Scan for the cell matching the given text and deliver its (x, y) coordinate at center. 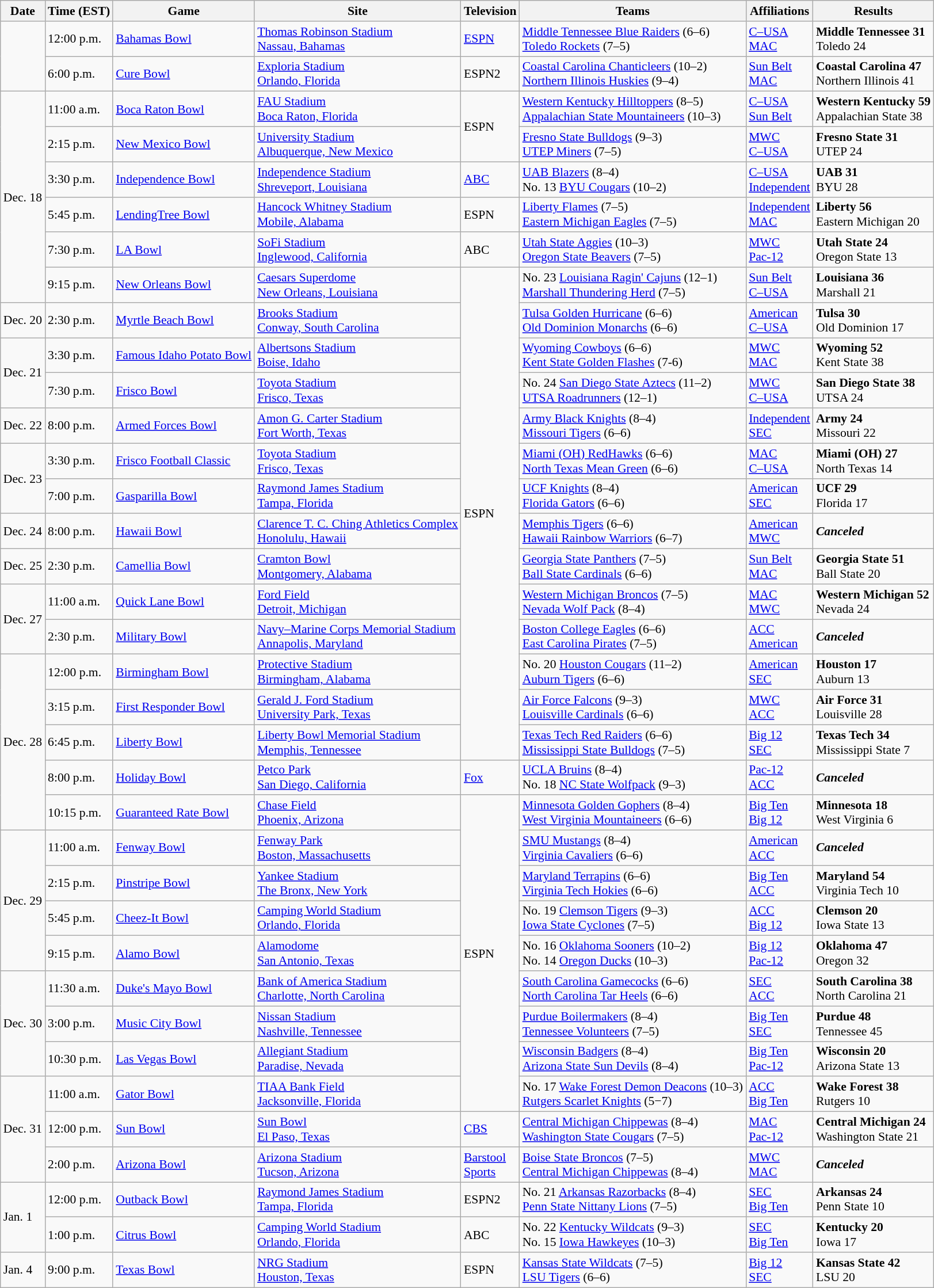
UAB Blazers (8–4)No. 13 BYU Cougars (10–2) (633, 180)
IndependentMAC (779, 214)
San Diego State 38UTSA 24 (874, 390)
South Carolina Gamecocks (6–6)North Carolina Tar Heels (6–6) (633, 989)
Frisco Football Classic (184, 460)
ACCBig 12 (779, 919)
No. 21 Arkansas Razorbacks (8–4)Penn State Nittany Lions (7–5) (633, 1199)
Boise State Broncos (7–5)Central Michigan Chippewas (8–4) (633, 1165)
Outback Bowl (184, 1199)
Western Kentucky 59Appalachian State 38 (874, 109)
Fresno State 31UTEP 24 (874, 144)
Army 24Missouri 22 (874, 426)
No. 22 Kentucky Wildcats (9–3)No. 15 Iowa Hawkeyes (10–3) (633, 1235)
Texas Bowl (184, 1270)
Maryland Terrapins (6–6)Virginia Tech Hokies (6–6) (633, 883)
Tulsa Golden Hurricane (6–6)Old Dominion Monarchs (6–6) (633, 320)
6:45 p.m. (79, 742)
MACC–USA (779, 460)
Sun BowlEl Paso, Texas (358, 1129)
Dec. 22 (23, 426)
Maryland 54Virginia Tech 10 (874, 883)
Central Michigan Chippewas (8–4)Washington State Cougars (7–5) (633, 1129)
Big TenACC (779, 883)
Ford FieldDetroit, Michigan (358, 602)
Dec. 29 (23, 901)
Liberty 56 Eastern Michigan 20 (874, 214)
South Carolina 38North Carolina 21 (874, 989)
Birmingham Bowl (184, 672)
Cure Bowl (184, 74)
Miami (OH) 27North Texas 14 (874, 460)
No. 24 San Diego State Aztecs (11–2)UTSA Roadrunners (12–1) (633, 390)
Miami (OH) RedHawks (6–6)North Texas Mean Green (6–6) (633, 460)
Oklahoma 47Oregon 32 (874, 953)
Arizona StadiumTucson, Arizona (358, 1165)
Dec. 27 (23, 619)
First Responder Bowl (184, 707)
Gator Bowl (184, 1095)
Fox (490, 777)
Sun BeltC–USA (779, 285)
Wisconsin Badgers (8–4)Arizona State Sun Devils (8–4) (633, 1059)
No. 17 Wake Forest Demon Deacons (10–3)Rutgers Scarlet Knights (5−7) (633, 1095)
Pinstripe Bowl (184, 883)
Gasparilla Bowl (184, 496)
Caesars SuperdomeNew Orleans, Louisiana (358, 285)
No. 16 Oklahoma Sooners (10–2)No. 14 Oregon Ducks (10–3) (633, 953)
Camellia Bowl (184, 566)
Kansas State 42LSU 20 (874, 1270)
Fenway ParkBoston, Massachusetts (358, 848)
Kansas State Wildcats (7–5)LSU Tigers (6–6) (633, 1270)
Frisco Bowl (184, 390)
Western Michigan 52Nevada 24 (874, 602)
Citrus Bowl (184, 1235)
Clemson 20Iowa State 13 (874, 919)
Bahamas Bowl (184, 39)
Protective Stadium Birmingham, Alabama (358, 672)
Purdue Boilermakers (8–4)Tennessee Volunteers (7–5) (633, 1023)
Western Michigan Broncos (7–5)Nevada Wolf Pack (8–4) (633, 602)
Arkansas 24 Penn State 10 (874, 1199)
IndependentSEC (779, 426)
Tulsa 30 Old Dominion 17 (874, 320)
Big TenSEC (779, 1023)
Dec. 31 (23, 1129)
Navy–Marine Corps Memorial StadiumAnnapolis, Maryland (358, 637)
Memphis Tigers (6–6)Hawaii Rainbow Warriors (6–7) (633, 532)
MWCPac-12 (779, 250)
Petco ParkSan Diego, California (358, 777)
1:00 p.m. (79, 1235)
UCF Knights (8–4)Florida Gators (6–6) (633, 496)
Cheez-It Bowl (184, 919)
BarstoolSports (490, 1165)
Duke's Mayo Bowl (184, 989)
6:00 p.m. (79, 74)
AlamodomeSan Antonio, Texas (358, 953)
Coastal Carolina Chanticleers (10–2)Northern Illinois Huskies (9–4) (633, 74)
Jan. 4 (23, 1270)
MACPac-12 (779, 1129)
7:00 p.m. (79, 496)
SECACC (779, 989)
TIAA Bank FieldJacksonville, Florida (358, 1095)
Wyoming 52Kent State 38 (874, 356)
Dec. 18 (23, 197)
SoFi StadiumInglewood, California (358, 250)
Fresno State Bulldogs (9–3)UTEP Miners (7–5) (633, 144)
Date (23, 11)
10:15 p.m. (79, 813)
9:00 p.m. (79, 1270)
Sun Bowl (184, 1129)
Independence StadiumShreveport, Louisiana (358, 180)
Dec. 23 (23, 478)
2:00 p.m. (79, 1165)
Las Vegas Bowl (184, 1059)
Houston 17Auburn 13 (874, 672)
No. 20 Houston Cougars (11–2)Auburn Tigers (6–6) (633, 672)
Clarence T. C. Ching Athletics ComplexHonolulu, Hawaii (358, 532)
Liberty Flames (7–5)Eastern Michigan Eagles (7–5) (633, 214)
C–USAMAC (779, 39)
Bank of America StadiumCharlotte, North Carolina (358, 989)
Big 12Pac-12 (779, 953)
3:00 p.m. (79, 1023)
Dec. 30 (23, 1023)
LendingTree Bowl (184, 214)
Boston College Eagles (6–6)East Carolina Pirates (7–5) (633, 637)
Wake Forest 38Rutgers 10 (874, 1095)
AmericanMWC (779, 532)
Gerald J. Ford StadiumUniversity Park, Texas (358, 707)
CBS (490, 1129)
Military Bowl (184, 637)
Pac-12ACC (779, 777)
Georgia State 51Ball State 20 (874, 566)
Dec. 20 (23, 320)
Holiday Bowl (184, 777)
No. 23 Louisiana Ragin' Cajuns (12–1)Marshall Thundering Herd (7–5) (633, 285)
Albertsons StadiumBoise, Idaho (358, 356)
Game (184, 11)
Brooks StadiumConway, South Carolina (358, 320)
UAB 31 BYU 28 (874, 180)
Dec. 28 (23, 742)
Jan. 1 (23, 1217)
SMU Mustangs (8–4)Virginia Cavaliers (6–6) (633, 848)
Wyoming Cowboys (6–6)Kent State Golden Flashes (7-6) (633, 356)
Teams (633, 11)
New Orleans Bowl (184, 285)
Coastal Carolina 47Northern Illinois 41 (874, 74)
Big TenBig 12 (779, 813)
Georgia State Panthers (7–5)Ball State Cardinals (6–6) (633, 566)
Texas Tech Red Raiders (6–6)Mississippi State Bulldogs (7–5) (633, 742)
Guaranteed Rate Bowl (184, 813)
UCLA Bruins (8–4)No. 18 NC State Wolfpack (9–3) (633, 777)
Army Black Knights (8–4)Missouri Tigers (6–6) (633, 426)
Dec. 21 (23, 373)
MWCACC (779, 707)
Utah State 24 Oregon State 13 (874, 250)
3:15 p.m. (79, 707)
UCF 29Florida 17 (874, 496)
Boca Raton Bowl (184, 109)
Air Force 31Louisville 28 (874, 707)
Liberty Bowl (184, 742)
Television (490, 11)
Kentucky 20 Iowa 17 (874, 1235)
Hancock Whitney StadiumMobile, Alabama (358, 214)
10:30 p.m. (79, 1059)
ACCBig Ten (779, 1095)
LA Bowl (184, 250)
Utah State Aggies (10–3)Oregon State Beavers (7–5) (633, 250)
Western Kentucky Hilltoppers (8–5)Appalachian State Mountaineers (10–3) (633, 109)
Armed Forces Bowl (184, 426)
Arizona Bowl (184, 1165)
Quick Lane Bowl (184, 602)
Yankee StadiumThe Bronx, New York (358, 883)
Exploria StadiumOrlando, Florida (358, 74)
Wisconsin 20Arizona State 13 (874, 1059)
MACMWC (779, 602)
Amon G. Carter StadiumFort Worth, Texas (358, 426)
Famous Idaho Potato Bowl (184, 356)
Site (358, 11)
Dec. 24 (23, 532)
Liberty Bowl Memorial StadiumMemphis, Tennessee (358, 742)
NRG StadiumHouston, Texas (358, 1270)
AmericanACC (779, 848)
Chase FieldPhoenix, Arizona (358, 813)
New Mexico Bowl (184, 144)
Minnesota 18West Virginia 6 (874, 813)
No. 19 Clemson Tigers (9–3)Iowa State Cyclones (7–5) (633, 919)
Middle Tennessee 31Toledo 24 (874, 39)
ACCAmerican (779, 637)
Cramton BowlMontgomery, Alabama (358, 566)
Allegiant StadiumParadise, Nevada (358, 1059)
Central Michigan 24 Washington State 21 (874, 1129)
Nissan StadiumNashville, Tennessee (358, 1023)
AmericanC–USA (779, 320)
Air Force Falcons (9–3)Louisville Cardinals (6–6) (633, 707)
Big TenPac-12 (779, 1059)
Hawaii Bowl (184, 532)
Thomas Robinson StadiumNassau, Bahamas (358, 39)
11:30 a.m. (79, 989)
C–USASun Belt (779, 109)
Affiliations (779, 11)
C–USAIndependent (779, 180)
Fenway Bowl (184, 848)
Myrtle Beach Bowl (184, 320)
Results (874, 11)
University StadiumAlbuquerque, New Mexico (358, 144)
FAU StadiumBoca Raton, Florida (358, 109)
Minnesota Golden Gophers (8–4)West Virginia Mountaineers (6–6) (633, 813)
Independence Bowl (184, 180)
Middle Tennessee Blue Raiders (6–6)Toledo Rockets (7–5) (633, 39)
Dec. 25 (23, 566)
Alamo Bowl (184, 953)
Music City Bowl (184, 1023)
Time (EST) (79, 11)
Louisiana 36 Marshall 21 (874, 285)
Purdue 48Tennessee 45 (874, 1023)
Texas Tech 34Mississippi State 7 (874, 742)
